Provide the [X, Y] coordinate of the cell's center where the given text is located.  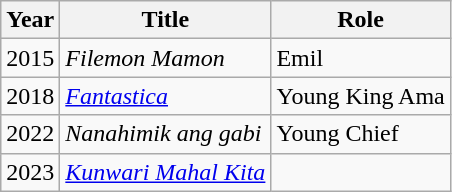
Nanahimik ang gabi [166, 134]
Role [360, 20]
2018 [30, 96]
Kunwari Mahal Kita [166, 172]
Emil [360, 58]
Young Chief [360, 134]
Young King Ama [360, 96]
Year [30, 20]
Fantastica [166, 96]
2015 [30, 58]
Filemon Mamon [166, 58]
2022 [30, 134]
2023 [30, 172]
Title [166, 20]
